Detect which cell encompasses the target text, then output its (x, y) center coordinate. 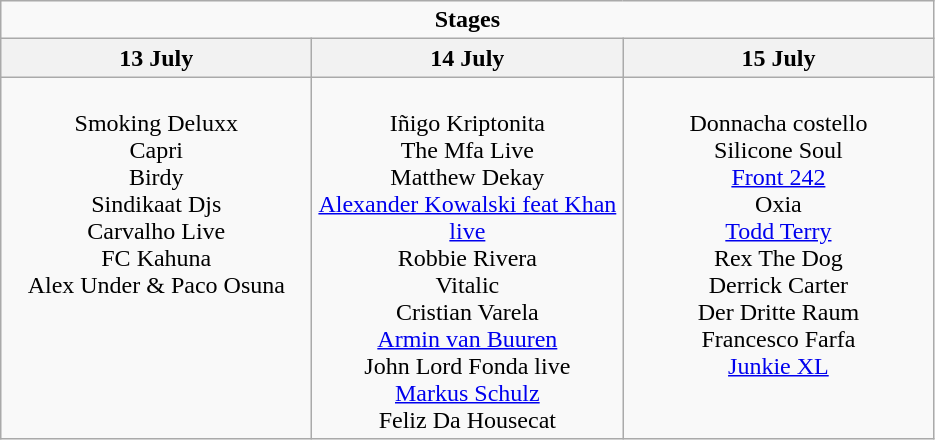
13 July (156, 58)
Donnacha costello Silicone Soul Front 242 Oxia Todd Terry Rex The Dog Derrick Carter Der Dritte Raum Francesco Farfa Junkie XL (778, 258)
15 July (778, 58)
Stages (468, 20)
14 July (468, 58)
Smoking Deluxx Capri Birdy Sindikaat Djs Carvalho Live FC Kahuna Alex Under & Paco Osuna (156, 258)
